From the cell containing the given text, extract its center point as (X, Y) coordinate. 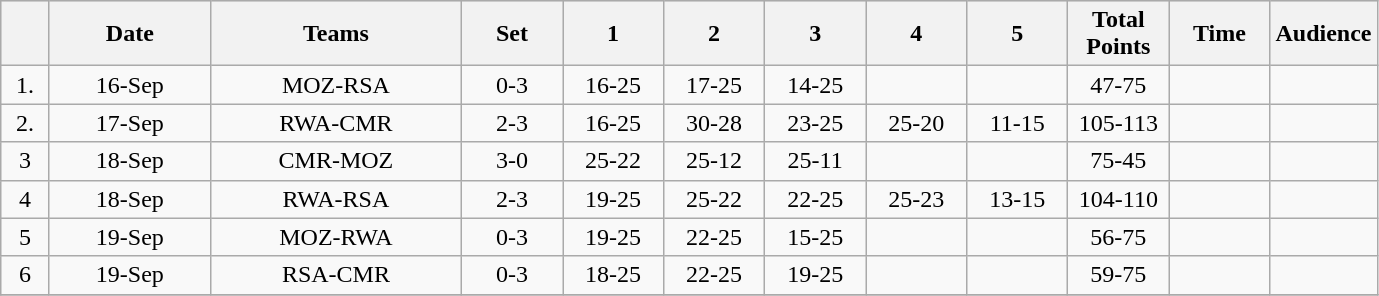
25-23 (916, 199)
1. (26, 85)
17-25 (714, 85)
25-11 (816, 161)
RSA-CMR (336, 275)
15-25 (816, 237)
16-Sep (130, 85)
75-45 (1118, 161)
11-15 (1018, 123)
25-12 (714, 161)
3-0 (512, 161)
23-25 (816, 123)
14-25 (816, 85)
MOZ-RSA (336, 85)
RWA-RSA (336, 199)
Date (130, 34)
Audience (1324, 34)
30-28 (714, 123)
RWA-CMR (336, 123)
105-113 (1118, 123)
18-25 (612, 275)
CMR-MOZ (336, 161)
56-75 (1118, 237)
TotalPoints (1118, 34)
2 (714, 34)
Set (512, 34)
104-110 (1118, 199)
17-Sep (130, 123)
6 (26, 275)
1 (612, 34)
13-15 (1018, 199)
Time (1220, 34)
47-75 (1118, 85)
Teams (336, 34)
2. (26, 123)
59-75 (1118, 275)
25-20 (916, 123)
MOZ-RWA (336, 237)
